Determine the (x, y) coordinate at the center of the cell enclosing the given text.  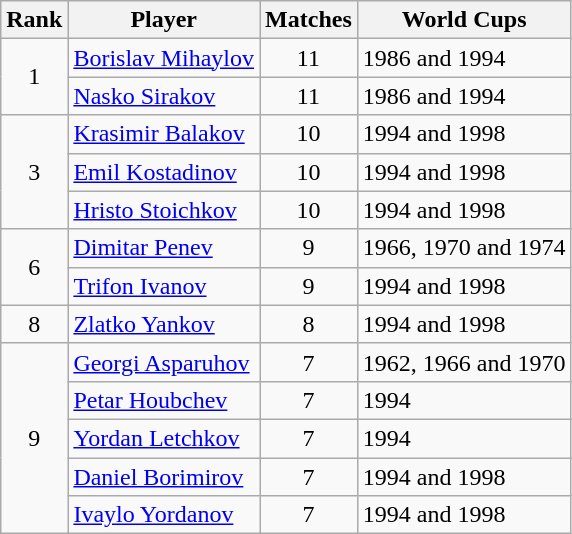
6 (34, 267)
1966, 1970 and 1974 (464, 248)
Matches (309, 20)
Yordan Letchkov (164, 438)
1962, 1966 and 1970 (464, 362)
Borislav Mihaylov (164, 58)
Player (164, 20)
Emil Kostadinov (164, 172)
Rank (34, 20)
Daniel Borimirov (164, 477)
Dimitar Penev (164, 248)
Nasko Sirakov (164, 96)
Georgi Asparuhov (164, 362)
Zlatko Yankov (164, 324)
World Cups (464, 20)
Trifon Ivanov (164, 286)
Ivaylo Yordanov (164, 515)
1 (34, 77)
3 (34, 172)
Krasimir Balakov (164, 134)
Hristo Stoichkov (164, 210)
Petar Houbchev (164, 400)
